Determine the [X, Y] coordinate at the center of the cell enclosing the given text.  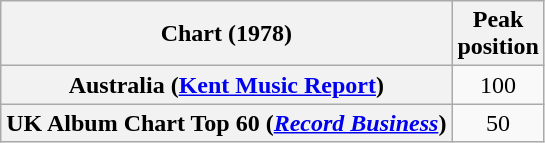
Peakposition [498, 34]
100 [498, 85]
Chart (1978) [226, 34]
50 [498, 123]
UK Album Chart Top 60 (Record Business) [226, 123]
Australia (Kent Music Report) [226, 85]
